Extract the [X, Y] coordinate from the center of the cell holding the provided text.  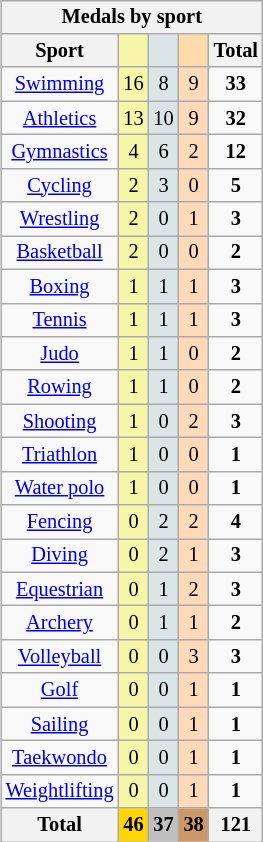
Diving [60, 556]
Medals by sport [132, 17]
Basketball [60, 253]
Gymnastics [60, 152]
121 [236, 825]
Golf [60, 690]
33 [236, 84]
Water polo [60, 488]
Equestrian [60, 589]
Swimming [60, 84]
Rowing [60, 387]
Cycling [60, 185]
46 [133, 825]
Volleyball [60, 657]
Shooting [60, 421]
Boxing [60, 286]
Wrestling [60, 219]
32 [236, 118]
Taekwondo [60, 758]
8 [164, 84]
38 [194, 825]
Athletics [60, 118]
6 [164, 152]
Judo [60, 354]
16 [133, 84]
Sport [60, 51]
12 [236, 152]
5 [236, 185]
Archery [60, 623]
10 [164, 118]
13 [133, 118]
Sailing [60, 724]
Fencing [60, 522]
Triathlon [60, 455]
37 [164, 825]
Weightlifting [60, 791]
Tennis [60, 320]
